Return the (x, y) coordinate for the center point of the cell that contains the specified text.  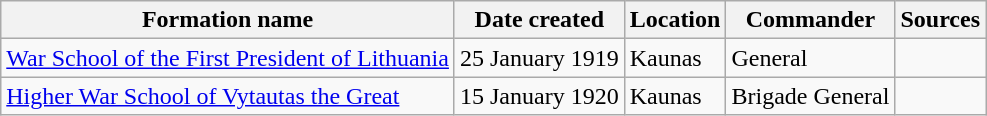
15 January 1920 (539, 96)
25 January 1919 (539, 58)
Formation name (228, 20)
General (810, 58)
Sources (940, 20)
Date created (539, 20)
Higher War School of Vytautas the Great (228, 96)
Location (675, 20)
Brigade General (810, 96)
War School of the First President of Lithuania (228, 58)
Commander (810, 20)
